Detect which cell encompasses the target text, then output its (X, Y) center coordinate. 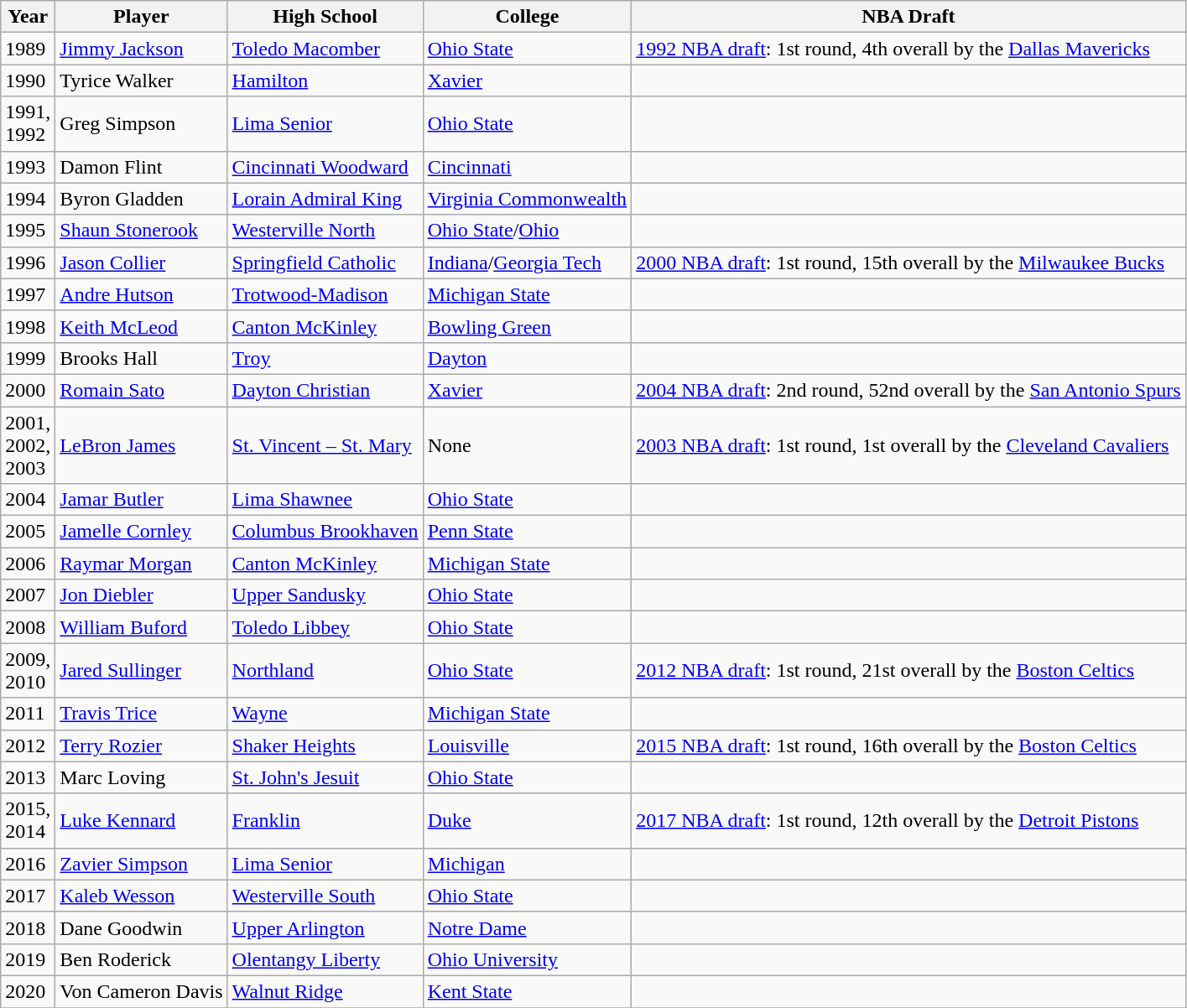
Greg Simpson (141, 124)
Travis Trice (141, 714)
Notre Dame (527, 927)
1994 (29, 199)
2009,2010 (29, 671)
Louisville (527, 746)
Jamelle Cornley (141, 532)
Olentangy Liberty (325, 959)
Year (29, 17)
Jason Collier (141, 262)
Indiana/Georgia Tech (527, 262)
Michigan (527, 864)
2017 NBA draft: 1st round, 12th overall by the Detroit Pistons (908, 820)
Player (141, 17)
Trotwood-Madison (325, 294)
Brooks Hall (141, 358)
2011 (29, 714)
2001,2002,2003 (29, 444)
Upper Arlington (325, 927)
2020 (29, 991)
Duke (527, 820)
2018 (29, 927)
1995 (29, 231)
Jamar Butler (141, 500)
Jared Sullinger (141, 671)
2004 NBA draft: 2nd round, 52nd overall by the San Antonio Spurs (908, 390)
2017 (29, 896)
Cincinnati Woodward (325, 167)
Jon Diebler (141, 595)
William Buford (141, 627)
1989 (29, 49)
Dane Goodwin (141, 927)
Byron Gladden (141, 199)
2004 (29, 500)
Shaun Stonerook (141, 231)
Keith McLeod (141, 326)
Raymar Morgan (141, 564)
Ohio State/Ohio (527, 231)
1998 (29, 326)
2008 (29, 627)
Northland (325, 671)
Westerville North (325, 231)
1996 (29, 262)
2019 (29, 959)
Zavier Simpson (141, 864)
None (527, 444)
Lorain Admiral King (325, 199)
Hamilton (325, 81)
1999 (29, 358)
NBA Draft (908, 17)
Toledo Macomber (325, 49)
College (527, 17)
Bowling Green (527, 326)
Upper Sandusky (325, 595)
Terry Rozier (141, 746)
Springfield Catholic (325, 262)
LeBron James (141, 444)
Dayton (527, 358)
1991,1992 (29, 124)
2015 NBA draft: 1st round, 16th overall by the Boston Celtics (908, 746)
Ohio University (527, 959)
Romain Sato (141, 390)
High School (325, 17)
2003 NBA draft: 1st round, 1st overall by the Cleveland Cavaliers (908, 444)
Tyrice Walker (141, 81)
Luke Kennard (141, 820)
Kaleb Wesson (141, 896)
Shaker Heights (325, 746)
Columbus Brookhaven (325, 532)
2015,2014 (29, 820)
Jimmy Jackson (141, 49)
Von Cameron Davis (141, 991)
Cincinnati (527, 167)
Ben Roderick (141, 959)
1990 (29, 81)
2012 (29, 746)
2000 NBA draft: 1st round, 15th overall by the Milwaukee Bucks (908, 262)
2013 (29, 777)
St. John's Jesuit (325, 777)
2005 (29, 532)
Penn State (527, 532)
2007 (29, 595)
2006 (29, 564)
Troy (325, 358)
Wayne (325, 714)
Damon Flint (141, 167)
1993 (29, 167)
Andre Hutson (141, 294)
2000 (29, 390)
2012 NBA draft: 1st round, 21st overall by the Boston Celtics (908, 671)
Lima Shawnee (325, 500)
1992 NBA draft: 1st round, 4th overall by the Dallas Mavericks (908, 49)
Dayton Christian (325, 390)
1997 (29, 294)
Marc Loving (141, 777)
Franklin (325, 820)
Walnut Ridge (325, 991)
Toledo Libbey (325, 627)
Westerville South (325, 896)
St. Vincent – St. Mary (325, 444)
Kent State (527, 991)
Virginia Commonwealth (527, 199)
2016 (29, 864)
